Locate the cell with the specified text and output its [X, Y] center coordinate. 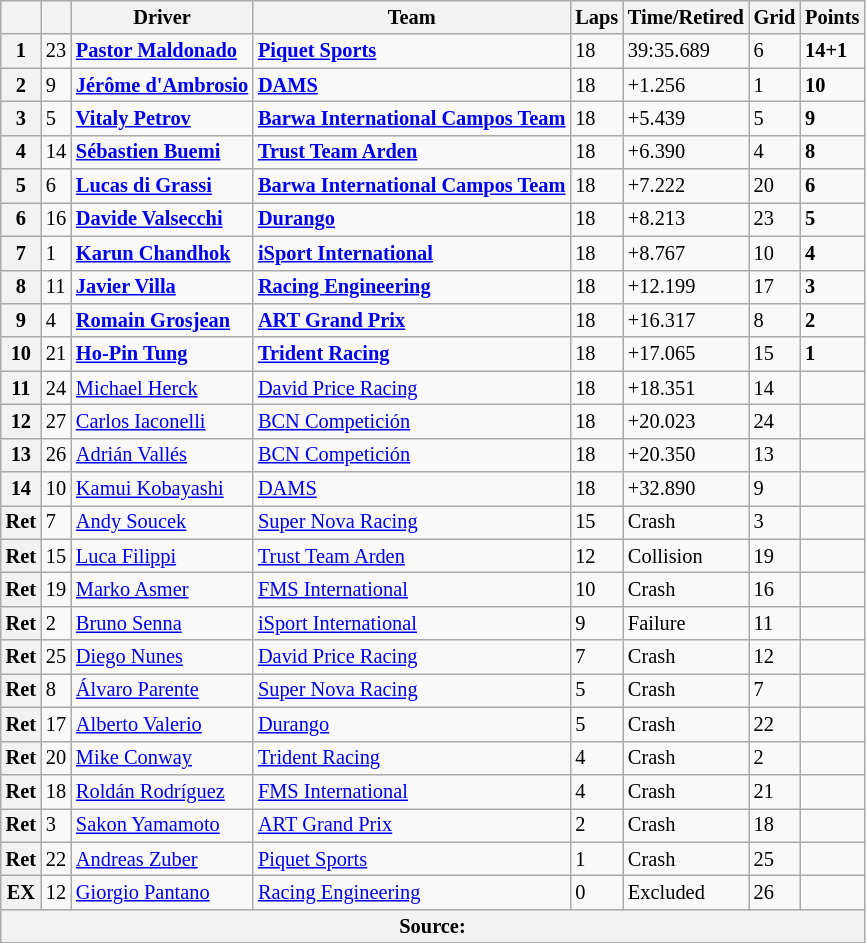
Davide Valsecchi [162, 219]
Marko Asmer [162, 589]
Bruno Senna [162, 623]
+7.222 [686, 186]
Vitaly Petrov [162, 118]
+8.213 [686, 219]
Diego Nunes [162, 657]
+1.256 [686, 85]
Time/Retired [686, 17]
Source: [433, 926]
Kamui Kobayashi [162, 489]
Andy Soucek [162, 522]
Álvaro Parente [162, 690]
Roldán Rodríguez [162, 791]
Team [412, 17]
Lucas di Grassi [162, 186]
Romain Grosjean [162, 320]
14+1 [832, 51]
Luca Filippi [162, 556]
Alberto Valerio [162, 724]
Sébastien Buemi [162, 152]
Mike Conway [162, 758]
0 [596, 892]
Javier Villa [162, 287]
Michael Herck [162, 388]
Excluded [686, 892]
Laps [596, 17]
Carlos Iaconelli [162, 421]
Adrián Vallés [162, 455]
Jérôme d'Ambrosio [162, 85]
Sakon Yamamoto [162, 825]
+5.439 [686, 118]
Karun Chandhok [162, 253]
Driver [162, 17]
Points [832, 17]
+12.199 [686, 287]
+16.317 [686, 320]
+17.065 [686, 354]
+8.767 [686, 253]
+20.023 [686, 421]
Collision [686, 556]
Failure [686, 623]
Giorgio Pantano [162, 892]
Ho-Pin Tung [162, 354]
+32.890 [686, 489]
+20.350 [686, 455]
EX [21, 892]
Pastor Maldonado [162, 51]
Andreas Zuber [162, 859]
27 [56, 421]
Grid [775, 17]
+6.390 [686, 152]
39:35.689 [686, 51]
+18.351 [686, 388]
